Determine the [X, Y] coordinate at the center of the cell enclosing the given text.  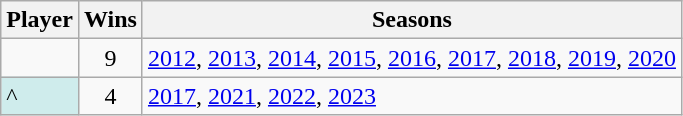
Wins [110, 20]
2012, 2013, 2014, 2015, 2016, 2017, 2018, 2019, 2020 [412, 58]
^ [40, 96]
4 [110, 96]
2017, 2021, 2022, 2023 [412, 96]
9 [110, 58]
Seasons [412, 20]
Player [40, 20]
